Find where the given text appears and provide that cell's center as [x, y] coordinate. 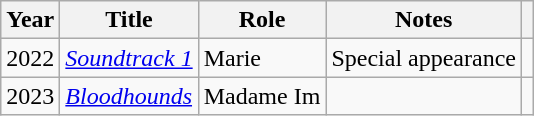
Madame Im [262, 96]
Notes [424, 20]
Role [262, 20]
Year [30, 20]
Title [129, 20]
2022 [30, 58]
Soundtrack 1 [129, 58]
2023 [30, 96]
Marie [262, 58]
Bloodhounds [129, 96]
Special appearance [424, 58]
